Locate the cell with the specified text and output its (x, y) center coordinate. 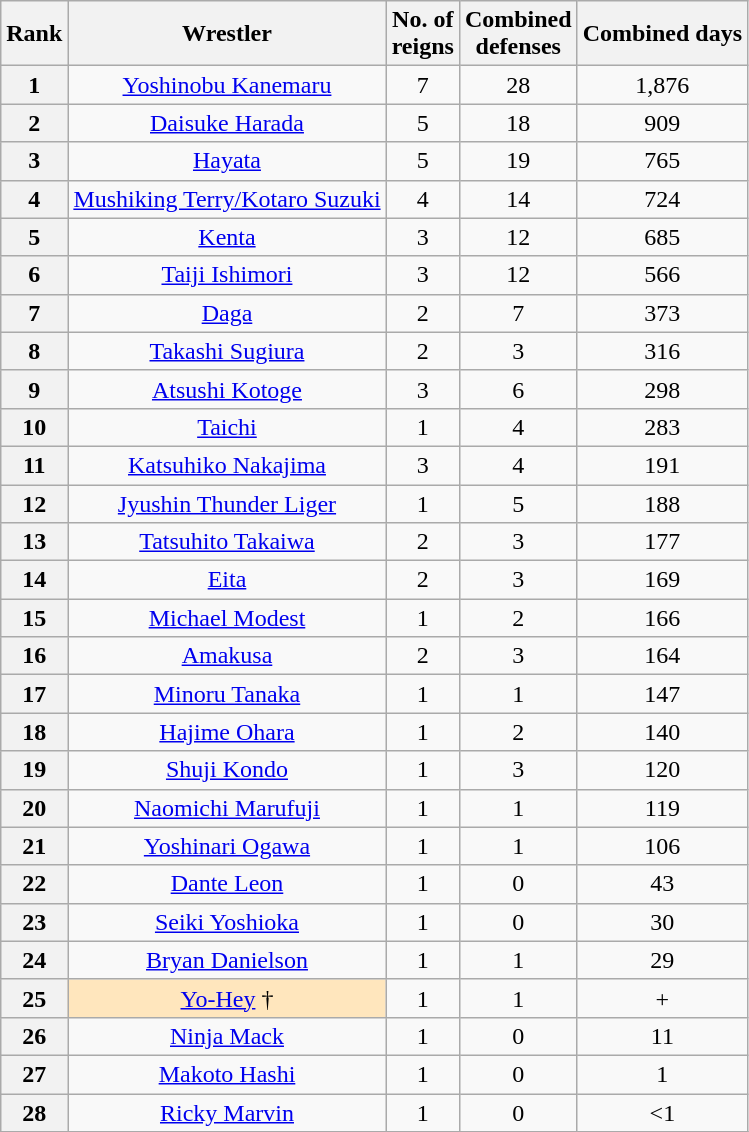
685 (662, 237)
Kenta (227, 237)
23 (34, 922)
316 (662, 351)
188 (662, 503)
177 (662, 542)
17 (34, 694)
Hajime Ohara (227, 732)
Daisuke Harada (227, 123)
10 (34, 427)
Combined days (662, 34)
Dante Leon (227, 884)
29 (662, 960)
9 (34, 389)
373 (662, 313)
Taichi (227, 427)
191 (662, 465)
164 (662, 656)
119 (662, 808)
Wrestler (227, 34)
Eita (227, 580)
+ (662, 998)
16 (34, 656)
Naomichi Marufuji (227, 808)
Yoshinobu Kanemaru (227, 85)
13 (34, 542)
Atsushi Kotoge (227, 389)
140 (662, 732)
22 (34, 884)
Bryan Danielson (227, 960)
147 (662, 694)
8 (34, 351)
Rank (34, 34)
Takashi Sugiura (227, 351)
1,876 (662, 85)
Katsuhiko Nakajima (227, 465)
Mushiking Terry/Kotaro Suzuki (227, 199)
27 (34, 1074)
Ninja Mack (227, 1036)
Ricky Marvin (227, 1113)
25 (34, 998)
166 (662, 618)
Hayata (227, 161)
Combineddefenses (518, 34)
Makoto Hashi (227, 1074)
724 (662, 199)
24 (34, 960)
26 (34, 1036)
30 (662, 922)
120 (662, 770)
566 (662, 275)
283 (662, 427)
Yoshinari Ogawa (227, 846)
Michael Modest (227, 618)
909 (662, 123)
43 (662, 884)
Yo-Hey † (227, 998)
106 (662, 846)
<1 (662, 1113)
Amakusa (227, 656)
20 (34, 808)
15 (34, 618)
Seiki Yoshioka (227, 922)
298 (662, 389)
765 (662, 161)
21 (34, 846)
169 (662, 580)
Daga (227, 313)
Shuji Kondo (227, 770)
No. ofreigns (422, 34)
Minoru Tanaka (227, 694)
Taiji Ishimori (227, 275)
Tatsuhito Takaiwa (227, 542)
Jyushin Thunder Liger (227, 503)
